From the cell containing the given text, extract its center point as (X, Y) coordinate. 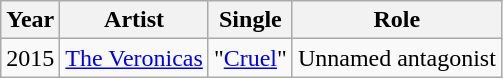
Role (396, 20)
"Cruel" (250, 58)
Unnamed antagonist (396, 58)
2015 (30, 58)
Artist (134, 20)
The Veronicas (134, 58)
Year (30, 20)
Single (250, 20)
